Determine the [X, Y] coordinate at the center of the cell enclosing the given text.  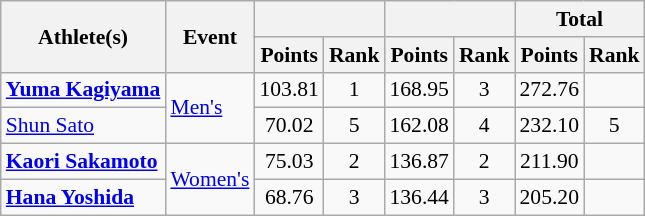
4 [484, 126]
Athlete(s) [84, 36]
Shun Sato [84, 126]
Hana Yoshida [84, 197]
Total [579, 19]
Yuma Kagiyama [84, 90]
Kaori Sakamoto [84, 162]
70.02 [288, 126]
68.76 [288, 197]
Men's [210, 108]
136.44 [418, 197]
211.90 [548, 162]
Event [210, 36]
232.10 [548, 126]
162.08 [418, 126]
136.87 [418, 162]
1 [354, 90]
272.76 [548, 90]
205.20 [548, 197]
75.03 [288, 162]
Women's [210, 180]
168.95 [418, 90]
103.81 [288, 90]
